Extract the (x, y) coordinate from the center of the cell holding the provided text.  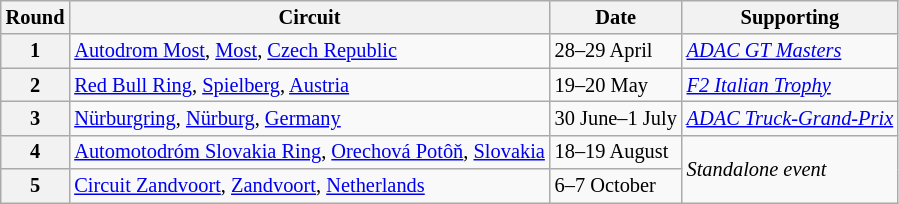
Circuit (309, 17)
Nürburgring, Nürburg, Germany (309, 118)
5 (36, 186)
30 June–1 July (616, 118)
Red Bull Ring, Spielberg, Austria (309, 85)
Automotodróm Slovakia Ring, Orechová Potôň, Slovakia (309, 152)
19–20 May (616, 85)
3 (36, 118)
Standalone event (790, 168)
Round (36, 17)
Supporting (790, 17)
2 (36, 85)
28–29 April (616, 51)
ADAC Truck-Grand-Prix (790, 118)
Circuit Zandvoort, Zandvoort, Netherlands (309, 186)
Autodrom Most, Most, Czech Republic (309, 51)
6–7 October (616, 186)
4 (36, 152)
Date (616, 17)
F2 Italian Trophy (790, 85)
18–19 August (616, 152)
1 (36, 51)
ADAC GT Masters (790, 51)
